Determine the (x, y) coordinate at the center of the cell enclosing the given text.  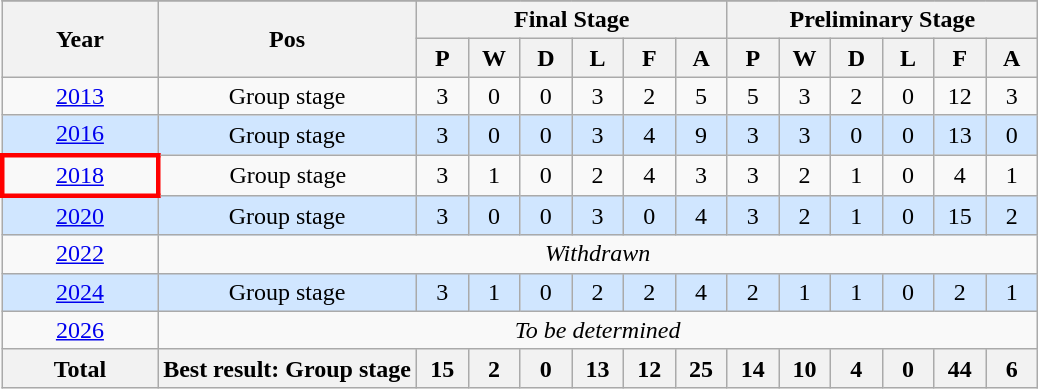
25 (701, 368)
2024 (80, 292)
10 (805, 368)
Year (80, 39)
Best result: Group stage (288, 368)
To be determined (598, 330)
2018 (80, 174)
2026 (80, 330)
2016 (80, 135)
9 (701, 135)
2022 (80, 254)
Pos (288, 39)
6 (1012, 368)
Final Stage (571, 20)
Withdrawn (598, 254)
Preliminary Stage (882, 20)
Total (80, 368)
2020 (80, 216)
44 (960, 368)
14 (753, 368)
2013 (80, 96)
